Scan for the cell matching the given text and deliver its (x, y) coordinate at center. 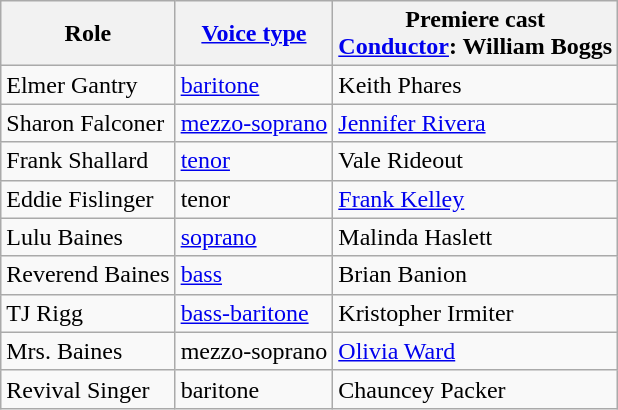
Premiere castConductor: William Boggs (476, 34)
Frank Shallard (88, 161)
bass-baritone (254, 313)
Malinda Haslett (476, 237)
Elmer Gantry (88, 85)
Revival Singer (88, 389)
Kristopher Irmiter (476, 313)
Sharon Falconer (88, 123)
Mrs. Baines (88, 351)
Frank Kelley (476, 199)
soprano (254, 237)
Reverend Baines (88, 275)
Vale Rideout (476, 161)
Role (88, 34)
Jennifer Rivera (476, 123)
Olivia Ward (476, 351)
Voice type (254, 34)
Brian Banion (476, 275)
Keith Phares (476, 85)
bass (254, 275)
Lulu Baines (88, 237)
Eddie Fislinger (88, 199)
TJ Rigg (88, 313)
Chauncey Packer (476, 389)
